Pinpoint the cell where the given text exists, returning its [x, y] midpoint coordinate. 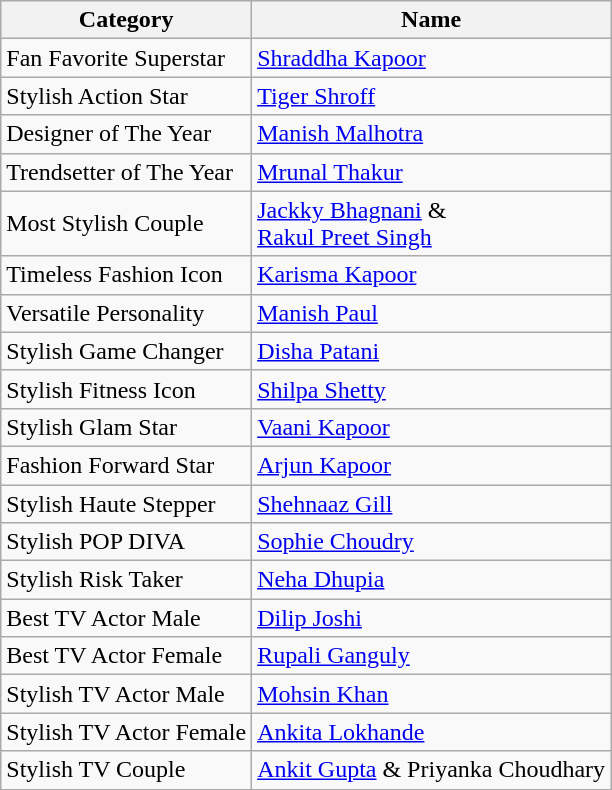
Fan Favorite Superstar [126, 58]
Manish Malhotra [432, 134]
Category [126, 20]
Best TV Actor Female [126, 656]
Neha Dhupia [432, 580]
Manish Paul [432, 313]
Stylish Risk Taker [126, 580]
Mohsin Khan [432, 694]
Best TV Actor Male [126, 618]
Shilpa Shetty [432, 389]
Arjun Kapoor [432, 465]
Designer of The Year [126, 134]
Stylish TV Couple [126, 770]
Name [432, 20]
Stylish Fitness Icon [126, 389]
Shraddha Kapoor [432, 58]
Disha Patani [432, 351]
Sophie Choudry [432, 542]
Rupali Ganguly [432, 656]
Ankit Gupta & Priyanka Choudhary [432, 770]
Stylish Game Changer [126, 351]
Tiger Shroff [432, 96]
Dilip Joshi [432, 618]
Stylish TV Actor Female [126, 732]
Shehnaaz Gill [432, 503]
Jackky Bhagnani & Rakul Preet Singh [432, 224]
Karisma Kapoor [432, 275]
Trendsetter of The Year [126, 172]
Stylish Glam Star [126, 427]
Vaani Kapoor [432, 427]
Mrunal Thakur [432, 172]
Fashion Forward Star [126, 465]
Most Stylish Couple [126, 224]
Stylish TV Actor Male [126, 694]
Ankita Lokhande [432, 732]
Stylish Action Star [126, 96]
Versatile Personality [126, 313]
Timeless Fashion Icon [126, 275]
Stylish POP DIVA [126, 542]
Stylish Haute Stepper [126, 503]
